From the cell containing the given text, extract its center point as [x, y] coordinate. 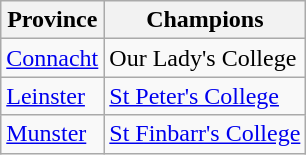
Connacht [52, 58]
Our Lady's College [205, 58]
St Finbarr's College [205, 134]
Champions [205, 20]
Leinster [52, 96]
Munster [52, 134]
St Peter's College [205, 96]
Province [52, 20]
